Search for the cell housing the specified text and yield its [x, y] center coordinate. 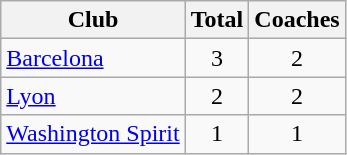
3 [217, 58]
Total [217, 20]
Coaches [297, 20]
Washington Spirit [93, 134]
Lyon [93, 96]
Club [93, 20]
Barcelona [93, 58]
